Output the (x, y) coordinate of the center of the cell containing the given text.  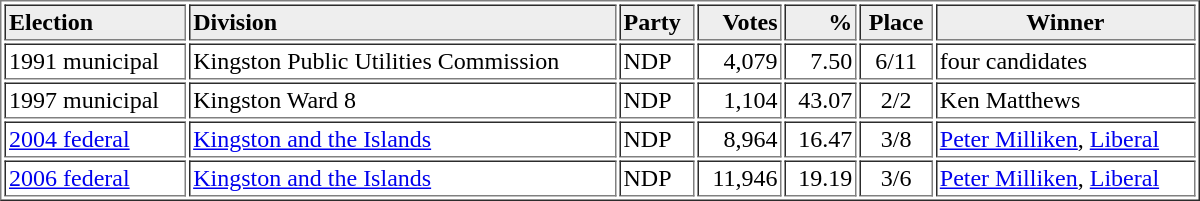
7.50 (821, 62)
43.07 (821, 100)
11,946 (740, 178)
Votes (740, 22)
1,104 (740, 100)
16.47 (821, 140)
3/8 (896, 140)
1997 municipal (94, 100)
Division (402, 22)
2004 federal (94, 140)
% (821, 22)
Winner (1065, 22)
8,964 (740, 140)
Ken Matthews (1065, 100)
Kingston Ward 8 (402, 100)
Party (657, 22)
19.19 (821, 178)
1991 municipal (94, 62)
Election (94, 22)
4,079 (740, 62)
3/6 (896, 178)
Kingston Public Utilities Commission (402, 62)
four candidates (1065, 62)
2006 federal (94, 178)
6/11 (896, 62)
Place (896, 22)
2/2 (896, 100)
